Detect which cell encompasses the target text, then output its [X, Y] center coordinate. 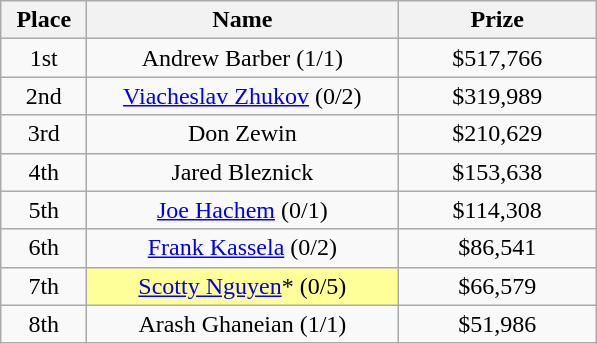
Jared Bleznick [242, 172]
Place [44, 20]
Joe Hachem (0/1) [242, 210]
$319,989 [498, 96]
$210,629 [498, 134]
$114,308 [498, 210]
Scotty Nguyen* (0/5) [242, 286]
4th [44, 172]
3rd [44, 134]
$86,541 [498, 248]
5th [44, 210]
Name [242, 20]
8th [44, 324]
7th [44, 286]
Andrew Barber (1/1) [242, 58]
Prize [498, 20]
2nd [44, 96]
Don Zewin [242, 134]
6th [44, 248]
Viacheslav Zhukov (0/2) [242, 96]
Frank Kassela (0/2) [242, 248]
$66,579 [498, 286]
Arash Ghaneian (1/1) [242, 324]
$517,766 [498, 58]
$153,638 [498, 172]
$51,986 [498, 324]
1st [44, 58]
